Scan for the cell matching the given text and deliver its (X, Y) coordinate at center. 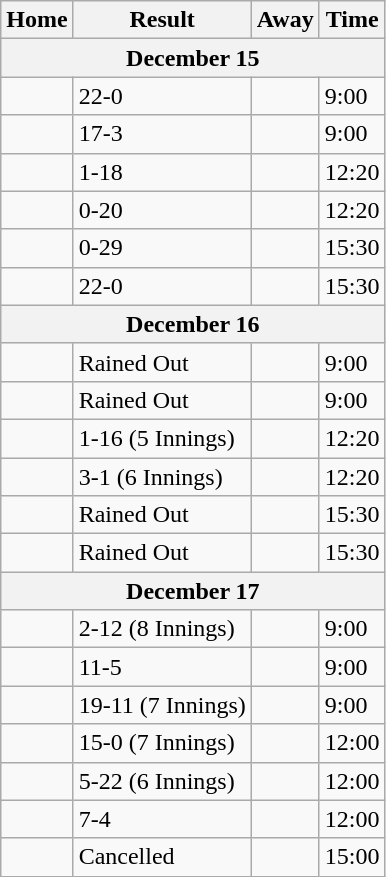
Home (37, 20)
1-18 (162, 172)
7-4 (162, 819)
Result (162, 20)
Time (352, 20)
19-11 (7 Innings) (162, 705)
1-16 (5 Innings) (162, 438)
0-20 (162, 210)
December 16 (193, 324)
Away (285, 20)
0-29 (162, 248)
15-0 (7 Innings) (162, 743)
5-22 (6 Innings) (162, 781)
December 17 (193, 591)
December 15 (193, 58)
3-1 (6 Innings) (162, 477)
Cancelled (162, 857)
17-3 (162, 134)
15:00 (352, 857)
11-5 (162, 667)
2-12 (8 Innings) (162, 629)
